Determine the [X, Y] coordinate at the center of the cell enclosing the given text.  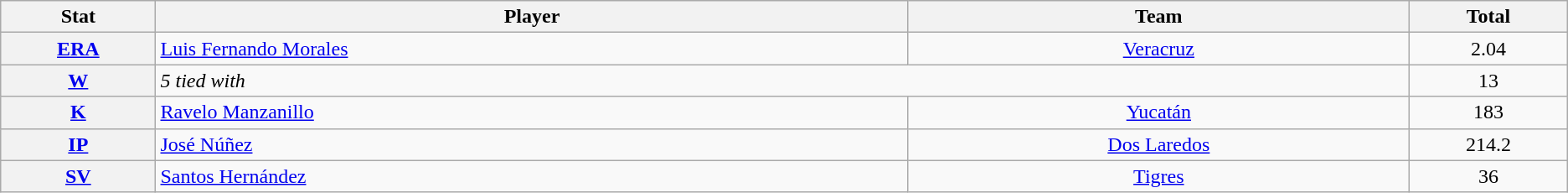
Player [532, 17]
5 tied with [782, 81]
Luis Fernando Morales [532, 49]
Ravelo Manzanillo [532, 112]
214.2 [1489, 144]
36 [1489, 176]
IP [79, 144]
Stat [79, 17]
Tigres [1159, 176]
Total [1489, 17]
W [79, 81]
K [79, 112]
ERA [79, 49]
SV [79, 176]
Veracruz [1159, 49]
Yucatán [1159, 112]
Team [1159, 17]
2.04 [1489, 49]
13 [1489, 81]
Santos Hernández [532, 176]
Dos Laredos [1159, 144]
José Núñez [532, 144]
183 [1489, 112]
